Find where the given text appears and provide that cell's center as (X, Y) coordinate. 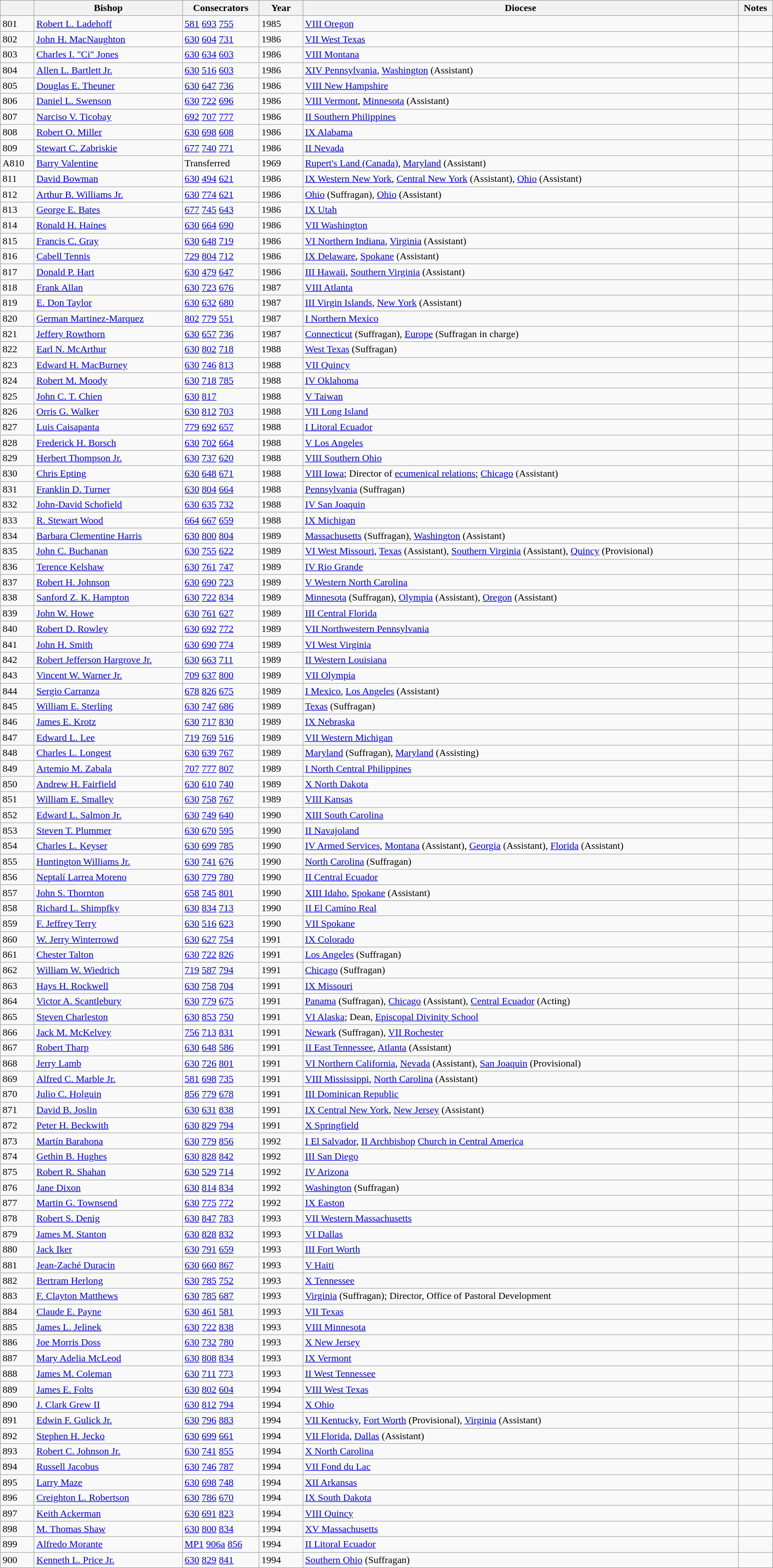
Arthur B. Williams Jr. (108, 194)
846 (17, 722)
859 (17, 923)
630 494 621 (221, 179)
II Litoral Ecuador (521, 1544)
Charles L. Longest (108, 753)
630 746 813 (221, 365)
F. Jeffrey Terry (108, 923)
756 713 831 (221, 1032)
811 (17, 179)
630 779 780 (221, 877)
Washington (Suffragan) (521, 1188)
Robert H. Johnson (108, 582)
899 (17, 1544)
630 802 718 (221, 349)
841 (17, 644)
820 (17, 318)
878 (17, 1219)
Franklin D. Turner (108, 489)
Jean-Zaché Duracin (108, 1265)
664 667 659 (221, 520)
Sergio Carranza (108, 691)
James L. Jelinek (108, 1327)
581 698 735 (221, 1079)
Barry Valentine (108, 163)
VII Quincy (521, 365)
John H. MacNaughton (108, 39)
IX Western New York, Central New York (Assistant), Ohio (Assistant) (521, 179)
630 758 767 (221, 799)
836 (17, 567)
VIII Oregon (521, 24)
X Tennessee (521, 1281)
X North Carolina (521, 1451)
Vincent W. Warner Jr. (108, 675)
Texas (Suffragan) (521, 707)
Keith Ackerman (108, 1513)
Alfredo Morante (108, 1544)
845 (17, 707)
M. Thomas Shaw (108, 1529)
Steven Charleston (108, 1017)
886 (17, 1343)
862 (17, 970)
III Fort Worth (521, 1250)
X Springfield (521, 1125)
889 (17, 1389)
IX Alabama (521, 132)
892 (17, 1435)
630 774 621 (221, 194)
630 732 780 (221, 1343)
630 657 736 (221, 334)
858 (17, 908)
630 699 785 (221, 846)
826 (17, 411)
VII Northwestern Pennsylvania (521, 629)
863 (17, 986)
IX Missouri (521, 986)
884 (17, 1312)
V Taiwan (521, 396)
Robert L. Ladehoff (108, 24)
I Northern Mexico (521, 318)
Gethin B. Hughes (108, 1156)
630 702 664 (221, 442)
630 461 581 (221, 1312)
Peter H. Beckwith (108, 1125)
630 660 867 (221, 1265)
Chicago (Suffragan) (521, 970)
Mary Adelia McLeod (108, 1358)
852 (17, 815)
802 (17, 39)
630 800 834 (221, 1529)
IV Arizona (521, 1172)
809 (17, 148)
V Los Angeles (521, 442)
868 (17, 1063)
III Hawaii, Southern Virginia (Assistant) (521, 272)
II Southern Philippines (521, 117)
630 670 595 (221, 830)
W. Jerry Winterrowd (108, 939)
801 (17, 24)
Creighton L. Robertson (108, 1498)
VII Long Island (521, 411)
Robert R. Shahan (108, 1172)
630 853 750 (221, 1017)
829 (17, 458)
Newark (Suffragan), VII Rochester (521, 1032)
630 741 676 (221, 861)
Cabell Tennis (108, 256)
865 (17, 1017)
Donald P. Hart (108, 272)
630 698 748 (221, 1482)
877 (17, 1203)
630 648 586 (221, 1048)
630 726 801 (221, 1063)
866 (17, 1032)
Earl N. McArthur (108, 349)
I Litoral Ecuador (521, 427)
Chester Talton (108, 955)
II East Tennessee, Atlanta (Assistant) (521, 1048)
XII Arkansas (521, 1482)
630 722 834 (221, 598)
630 785 752 (221, 1281)
Edwin F. Gulick Jr. (108, 1420)
630 648 671 (221, 474)
Los Angeles (Suffragan) (521, 955)
630 516 603 (221, 70)
VI Alaska; Dean, Episcopal Divinity School (521, 1017)
630 817 (221, 396)
IX Utah (521, 210)
630 796 883 (221, 1420)
719 587 794 (221, 970)
630 604 731 (221, 39)
Minnesota (Suffragan), Olympia (Assistant), Oregon (Assistant) (521, 598)
Artemio M. Zabala (108, 769)
Connecticut (Suffragan), Europe (Suffragan in charge) (521, 334)
IX Central New York, New Jersey (Assistant) (521, 1110)
630 804 664 (221, 489)
William E. Sterling (108, 707)
Francis C. Gray (108, 241)
Pennsylvania (Suffragan) (521, 489)
Edward L. Salmon Jr. (108, 815)
III Virgin Islands, New York (Assistant) (521, 303)
864 (17, 1001)
X North Dakota (521, 784)
V Haiti (521, 1265)
James E. Folts (108, 1389)
873 (17, 1141)
III Dominican Republic (521, 1094)
630 634 603 (221, 55)
VII Texas (521, 1312)
Kenneth L. Price Jr. (108, 1560)
Martin G. Townsend (108, 1203)
II Navajoland (521, 830)
Jack M. McKelvey (108, 1032)
804 (17, 70)
887 (17, 1358)
630 808 834 (221, 1358)
III San Diego (521, 1156)
VIII Montana (521, 55)
630 812 703 (221, 411)
Hays H. Rockwell (108, 986)
VI Northern California, Nevada (Assistant), San Joaquin (Provisional) (521, 1063)
630 632 680 (221, 303)
851 (17, 799)
855 (17, 861)
900 (17, 1560)
630 635 732 (221, 505)
817 (17, 272)
822 (17, 349)
West Texas (Suffragan) (521, 349)
John C. Buchanan (108, 551)
832 (17, 505)
831 (17, 489)
890 (17, 1405)
802 779 551 (221, 318)
Chris Epting (108, 474)
Russell Jacobus (108, 1467)
Jerry Lamb (108, 1063)
1985 (281, 24)
870 (17, 1094)
830 (17, 474)
807 (17, 117)
827 (17, 427)
840 (17, 629)
XIII Idaho, Spokane (Assistant) (521, 892)
630 779 856 (221, 1141)
895 (17, 1482)
IX Easton (521, 1203)
825 (17, 396)
854 (17, 846)
Maryland (Suffragan), Maryland (Assisting) (521, 753)
808 (17, 132)
II Western Louisiana (521, 660)
869 (17, 1079)
630 791 659 (221, 1250)
Bertram Herlong (108, 1281)
888 (17, 1374)
John H. Smith (108, 644)
847 (17, 738)
Huntington Williams Jr. (108, 861)
VIII Quincy (521, 1513)
X New Jersey (521, 1343)
IX Delaware, Spokane (Assistant) (521, 256)
William W. Wiedrich (108, 970)
630 529 714 (221, 1172)
Terence Kelshaw (108, 567)
Robert C. Johnson Jr. (108, 1451)
IV Armed Services, Montana (Assistant), Georgia (Assistant), Florida (Assistant) (521, 846)
818 (17, 287)
630 717 830 (221, 722)
819 (17, 303)
630 627 754 (221, 939)
630 692 772 (221, 629)
Sanford Z. K. Hampton (108, 598)
658 745 801 (221, 892)
803 (17, 55)
Andrew H. Fairfield (108, 784)
Jack Iker (108, 1250)
876 (17, 1188)
VIII Atlanta (521, 287)
Southern Ohio (Suffragan) (521, 1560)
Daniel L. Swenson (108, 101)
719 769 516 (221, 738)
VIII Mississippi, North Carolina (Assistant) (521, 1079)
805 (17, 86)
R. Stewart Wood (108, 520)
897 (17, 1513)
Herbert Thompson Jr. (108, 458)
857 (17, 892)
Luis Caisapanta (108, 427)
828 (17, 442)
838 (17, 598)
835 (17, 551)
779 692 657 (221, 427)
IX Vermont (521, 1358)
VI West Missouri, Texas (Assistant), Southern Virginia (Assistant), Quincy (Provisional) (521, 551)
853 (17, 830)
Joe Morris Doss (108, 1343)
David Bowman (108, 179)
Victor A. Scantlebury (108, 1001)
VIII New Hampshire (521, 86)
812 (17, 194)
872 (17, 1125)
630 749 640 (221, 815)
882 (17, 1281)
850 (17, 784)
630 761 747 (221, 567)
842 (17, 660)
XV Massachusetts (521, 1529)
729 804 712 (221, 256)
Edward H. MacBurney (108, 365)
630 698 608 (221, 132)
891 (17, 1420)
A810 (17, 163)
630 775 772 (221, 1203)
894 (17, 1467)
Consecrators (221, 8)
630 786 670 (221, 1498)
630 828 832 (221, 1234)
Stewart C. Zabriskie (108, 148)
630 648 719 (221, 241)
IX Colorado (521, 939)
II Central Ecuador (521, 877)
692 707 777 (221, 117)
875 (17, 1172)
VIII Iowa; Director of ecumenical relations; Chicago (Assistant) (521, 474)
John C. T. Chien (108, 396)
IX Nebraska (521, 722)
Panama (Suffragan), Chicago (Assistant), Central Ecuador (Acting) (521, 1001)
824 (17, 380)
849 (17, 769)
VII Kentucky, Fort Worth (Provisional), Virginia (Assistant) (521, 1420)
630 664 690 (221, 225)
630 785 687 (221, 1296)
630 691 823 (221, 1513)
Orris G. Walker (108, 411)
J. Clark Grew II (108, 1405)
F. Clayton Matthews (108, 1296)
871 (17, 1110)
Robert S. Denig (108, 1219)
630 723 676 (221, 287)
630 779 675 (221, 1001)
834 (17, 536)
Martín Barahona (108, 1141)
VII Western Massachusetts (521, 1219)
630 718 785 (221, 380)
880 (17, 1250)
630 746 787 (221, 1467)
837 (17, 582)
Rupert's Land (Canada), Maryland (Assistant) (521, 163)
630 834 713 (221, 908)
VIII Vermont, Minnesota (Assistant) (521, 101)
Steven T. Plummer (108, 830)
Barbara Clementine Harris (108, 536)
VIII West Texas (521, 1389)
James E. Krotz (108, 722)
Diocese (521, 8)
III Central Florida (521, 613)
677 745 643 (221, 210)
630 800 804 (221, 536)
I Mexico, Los Angeles (Assistant) (521, 691)
Claude E. Payne (108, 1312)
898 (17, 1529)
843 (17, 675)
XIV Pennsylvania, Washington (Assistant) (521, 70)
Ronald H. Haines (108, 225)
813 (17, 210)
VII Olympia (521, 675)
James M. Coleman (108, 1374)
630 516 623 (221, 923)
E. Don Taylor (108, 303)
630 761 627 (221, 613)
848 (17, 753)
VIII Southern Ohio (521, 458)
II Nevada (521, 148)
883 (17, 1296)
581 693 755 (221, 24)
Bishop (108, 8)
John-David Schofield (108, 505)
Notes (756, 8)
Year (281, 8)
630 847 783 (221, 1219)
IX Michigan (521, 520)
630 722 826 (221, 955)
Transferred (221, 163)
823 (17, 365)
630 755 622 (221, 551)
VII West Texas (521, 39)
MP1 906a 856 (221, 1544)
IV Oklahoma (521, 380)
630 631 838 (221, 1110)
630 814 834 (221, 1188)
VIII Minnesota (521, 1327)
874 (17, 1156)
Julio C. Holguin (108, 1094)
630 690 723 (221, 582)
I El Salvador, II Archbishop Church in Central America (521, 1141)
630 722 696 (221, 101)
John W. Howe (108, 613)
IX South Dakota (521, 1498)
VII Spokane (521, 923)
630 829 841 (221, 1560)
Robert Jefferson Hargrove Jr. (108, 660)
George E. Bates (108, 210)
630 610 740 (221, 784)
893 (17, 1451)
Ohio (Suffragan), Ohio (Assistant) (521, 194)
630 722 838 (221, 1327)
Charles I. "Ci" Jones (108, 55)
707 777 807 (221, 769)
630 828 842 (221, 1156)
II El Camino Real (521, 908)
1969 (281, 163)
Frank Allan (108, 287)
IV San Joaquin (521, 505)
630 829 794 (221, 1125)
856 (17, 877)
630 747 686 (221, 707)
Robert Tharp (108, 1048)
Robert O. Miller (108, 132)
II West Tennessee (521, 1374)
Charles L. Keyser (108, 846)
Larry Maze (108, 1482)
881 (17, 1265)
North Carolina (Suffragan) (521, 861)
630 647 736 (221, 86)
630 737 620 (221, 458)
VI Northern Indiana, Virginia (Assistant) (521, 241)
William E. Smalley (108, 799)
V Western North Carolina (521, 582)
630 812 794 (221, 1405)
630 663 711 (221, 660)
678 826 675 (221, 691)
Jane Dixon (108, 1188)
John S. Thornton (108, 892)
David B. Joslin (108, 1110)
861 (17, 955)
XIII South Carolina (521, 815)
879 (17, 1234)
Allen L. Bartlett Jr. (108, 70)
896 (17, 1498)
677 740 771 (221, 148)
Virginia (Suffragan); Director, Office of Pastoral Development (521, 1296)
German Martinez-Marquez (108, 318)
630 479 647 (221, 272)
814 (17, 225)
Edward L. Lee (108, 738)
VI Dallas (521, 1234)
VIII Kansas (521, 799)
Narciso V. Ticobay (108, 117)
839 (17, 613)
815 (17, 241)
James M. Stanton (108, 1234)
630 690 774 (221, 644)
709 637 800 (221, 675)
867 (17, 1048)
844 (17, 691)
885 (17, 1327)
VII Western Michigan (521, 738)
856 779 678 (221, 1094)
VII Florida, Dallas (Assistant) (521, 1435)
806 (17, 101)
Douglas E. Theuner (108, 86)
630 639 767 (221, 753)
630 711 773 (221, 1374)
821 (17, 334)
Robert D. Rowley (108, 629)
630 741 855 (221, 1451)
X Ohio (521, 1405)
630 699 661 (221, 1435)
Stephen H. Jecko (108, 1435)
833 (17, 520)
Richard L. Shimpfky (108, 908)
VI West Virginia (521, 644)
630 802 604 (221, 1389)
VII Fond du Lac (521, 1467)
630 758 704 (221, 986)
Alfred C. Marble Jr. (108, 1079)
860 (17, 939)
VII Washington (521, 225)
I North Central Philippines (521, 769)
816 (17, 256)
Frederick H. Borsch (108, 442)
Massachusetts (Suffragan), Washington (Assistant) (521, 536)
Neptalí Larrea Moreno (108, 877)
IV Rio Grande (521, 567)
Jeffery Rowthorn (108, 334)
Robert M. Moody (108, 380)
